Return the (x, y) coordinate for the center point of the cell that contains the specified text.  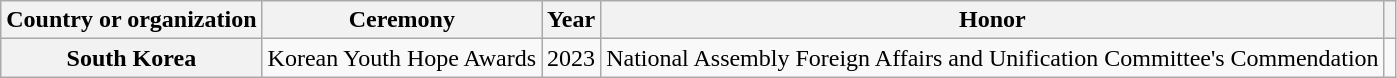
2023 (572, 58)
Country or organization (132, 20)
South Korea (132, 58)
Ceremony (402, 20)
Korean Youth Hope Awards (402, 58)
Year (572, 20)
National Assembly Foreign Affairs and Unification Committee's Commendation (993, 58)
Honor (993, 20)
